Return [X, Y] of the center of cell containing provided text 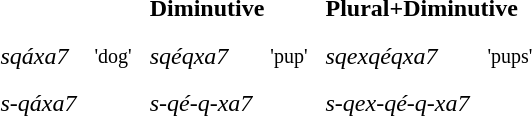
'dog' [113, 56]
'pup' [289, 56]
sqéqxa7 [201, 56]
sqexqéqxa7 [398, 56]
